Capture the cell that displays the provided text and extract its [X, Y] central coordinate. 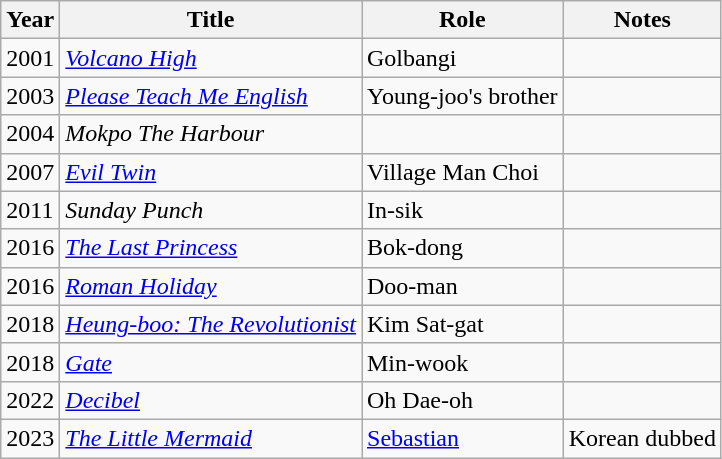
Oh Dae-oh [463, 400]
2004 [30, 134]
Please Teach Me English [211, 96]
Role [463, 20]
2023 [30, 438]
Roman Holiday [211, 286]
Village Man Choi [463, 172]
2007 [30, 172]
The Little Mermaid [211, 438]
Decibel [211, 400]
Year [30, 20]
Sebastian [463, 438]
Bok-dong [463, 248]
The Last Princess [211, 248]
Title [211, 20]
2001 [30, 58]
Min-wook [463, 362]
Sunday Punch [211, 210]
Evil Twin [211, 172]
Kim Sat-gat [463, 324]
2003 [30, 96]
Golbangi [463, 58]
Volcano High [211, 58]
Notes [642, 20]
2022 [30, 400]
In-sik [463, 210]
Young-joo's brother [463, 96]
Korean dubbed [642, 438]
2011 [30, 210]
Doo-man [463, 286]
Gate [211, 362]
Mokpo The Harbour [211, 134]
Heung-boo: The Revolutionist [211, 324]
